Identify which cell holds the provided text, then report its (X, Y) central coordinate. 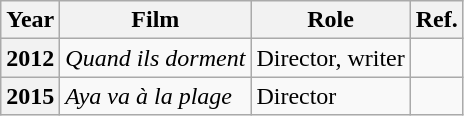
2012 (30, 58)
Year (30, 20)
Director, writer (330, 58)
Film (156, 20)
2015 (30, 96)
Ref. (436, 20)
Role (330, 20)
Aya va à la plage (156, 96)
Director (330, 96)
Quand ils dorment (156, 58)
